Pinpoint the cell where the given text exists, returning its (x, y) midpoint coordinate. 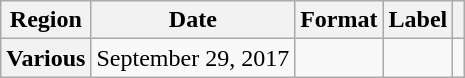
Label (418, 20)
September 29, 2017 (193, 58)
Date (193, 20)
Region (46, 20)
Various (46, 58)
Format (339, 20)
